Provide the [X, Y] coordinate of the cell's center where the given text is located.  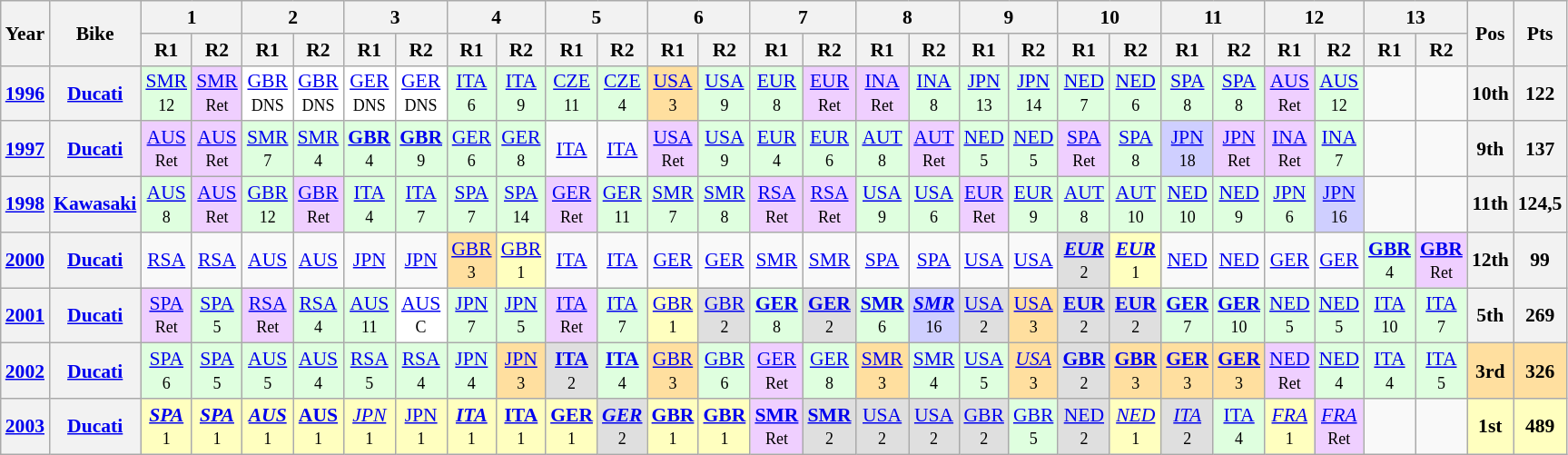
GBR6 [725, 371]
AUS5 [268, 371]
2002 [25, 371]
11 [1213, 17]
2003 [25, 427]
JPN16 [1339, 205]
FRA1 [1289, 427]
NED9 [1238, 205]
99 [1540, 260]
Pos [1491, 33]
Year [25, 33]
NED7 [1084, 93]
5th [1491, 316]
9 [1008, 17]
GER7 [1188, 316]
NED4 [1339, 371]
AUT10 [1135, 205]
3 [395, 17]
GER6 [472, 149]
CZE4 [623, 93]
GBR9 [421, 149]
GER11 [623, 205]
1996 [25, 93]
GER10 [1238, 316]
GBR5 [1033, 427]
12 [1315, 17]
4 [496, 17]
ITA9 [521, 93]
326 [1540, 371]
Bike [94, 33]
USA6 [934, 205]
SMR3 [883, 371]
122 [1540, 93]
JPN7 [472, 316]
EUR1 [1135, 260]
USARet [674, 149]
FRARet [1339, 427]
269 [1540, 316]
8 [908, 17]
USA5 [984, 371]
489 [1540, 427]
JPN3 [521, 371]
JPN4 [472, 371]
NEDRet [1289, 371]
SMR12 [166, 93]
SPA6 [166, 371]
CZE11 [572, 93]
ITARet [572, 316]
JPN13 [984, 93]
1998 [25, 205]
EUR4 [776, 149]
AUS12 [1339, 93]
EUR6 [829, 149]
11th [1491, 205]
AUTRet [934, 149]
SMR6 [883, 316]
137 [1540, 149]
ITA6 [472, 93]
2001 [25, 316]
NED10 [1188, 205]
SMR8 [725, 205]
6 [699, 17]
AUS8 [166, 205]
JPN18 [1188, 149]
3rd [1491, 371]
INA7 [1339, 149]
NED1 [1135, 427]
7 [803, 17]
13 [1415, 17]
JPN5 [521, 316]
NED6 [1135, 93]
1 [191, 17]
2 [292, 17]
SPA7 [472, 205]
5 [596, 17]
NED2 [1084, 427]
9th [1491, 149]
2000 [25, 260]
SMR16 [934, 316]
10th [1491, 93]
GER1 [572, 427]
Pts [1540, 33]
JPN6 [1289, 205]
124,5 [1540, 205]
SPA14 [521, 205]
JPNRet [1238, 149]
10 [1109, 17]
AUSC [421, 316]
AUS4 [319, 371]
ITA10 [1389, 316]
JPN14 [1033, 93]
ITA5 [1442, 371]
EUR8 [776, 93]
RSA5 [369, 371]
EUR9 [1033, 205]
SMR2 [829, 427]
AUS11 [369, 316]
1st [1491, 427]
INA8 [934, 93]
12th [1491, 260]
GBR12 [268, 205]
Kawasaki [94, 205]
1997 [25, 149]
